Provide the [X, Y] coordinate of the cell's center where the given text is located.  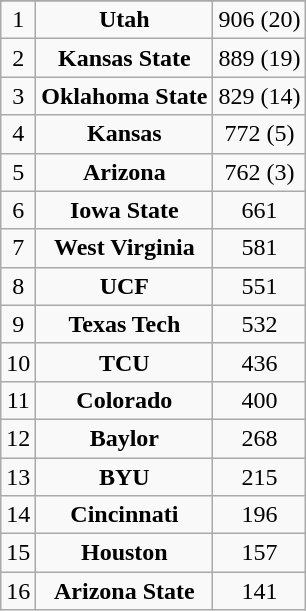
906 (20) [260, 20]
12 [18, 438]
Utah [124, 20]
TCU [124, 362]
Houston [124, 553]
141 [260, 591]
829 (14) [260, 96]
13 [18, 477]
661 [260, 210]
Colorado [124, 400]
Iowa State [124, 210]
9 [18, 324]
7 [18, 248]
Kansas State [124, 58]
772 (5) [260, 134]
2 [18, 58]
196 [260, 515]
5 [18, 172]
Texas Tech [124, 324]
15 [18, 553]
Kansas [124, 134]
14 [18, 515]
268 [260, 438]
4 [18, 134]
Arizona [124, 172]
3 [18, 96]
6 [18, 210]
400 [260, 400]
8 [18, 286]
Cincinnati [124, 515]
762 (3) [260, 172]
436 [260, 362]
11 [18, 400]
West Virginia [124, 248]
889 (19) [260, 58]
215 [260, 477]
157 [260, 553]
532 [260, 324]
551 [260, 286]
Oklahoma State [124, 96]
16 [18, 591]
Baylor [124, 438]
BYU [124, 477]
Arizona State [124, 591]
1 [18, 20]
UCF [124, 286]
581 [260, 248]
10 [18, 362]
